Search for the cell housing the specified text and yield its (x, y) center coordinate. 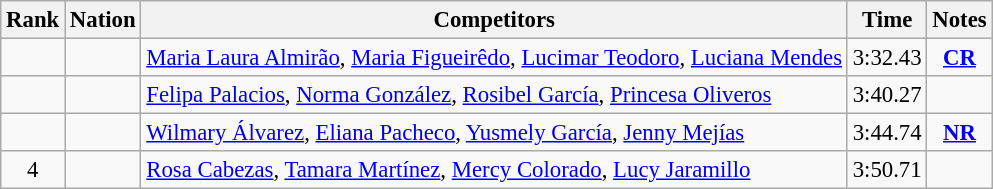
CR (960, 58)
4 (33, 170)
Maria Laura Almirão, Maria Figueirêdo, Lucimar Teodoro, Luciana Mendes (494, 58)
Competitors (494, 20)
Time (887, 20)
Rank (33, 20)
3:44.74 (887, 133)
3:40.27 (887, 95)
Rosa Cabezas, Tamara Martínez, Mercy Colorado, Lucy Jaramillo (494, 170)
Notes (960, 20)
Wilmary Álvarez, Eliana Pacheco, Yusmely García, Jenny Mejías (494, 133)
Felipa Palacios, Norma González, Rosibel García, Princesa Oliveros (494, 95)
3:50.71 (887, 170)
Nation (103, 20)
3:32.43 (887, 58)
NR (960, 133)
